Provide the (X, Y) coordinate of the cell's center where the given text is located.  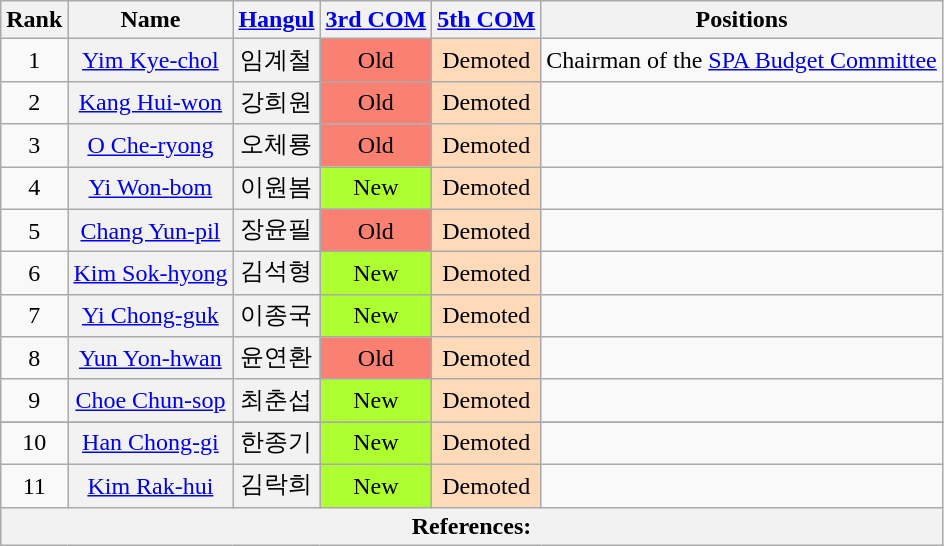
10 (34, 444)
Yi Chong-guk (150, 316)
김락희 (276, 486)
O Che-ryong (150, 146)
3rd COM (376, 20)
6 (34, 274)
1 (34, 60)
Rank (34, 20)
윤연환 (276, 358)
강희원 (276, 102)
5th COM (486, 20)
Kim Rak-hui (150, 486)
Hangul (276, 20)
Chairman of the SPA Budget Committee (742, 60)
Name (150, 20)
Kang Hui-won (150, 102)
Yim Kye-chol (150, 60)
11 (34, 486)
장윤필 (276, 230)
5 (34, 230)
8 (34, 358)
Choe Chun-sop (150, 400)
Han Chong-gi (150, 444)
이원봄 (276, 188)
9 (34, 400)
한종기 (276, 444)
오체룡 (276, 146)
Yi Won-bom (150, 188)
임계철 (276, 60)
7 (34, 316)
Positions (742, 20)
4 (34, 188)
이종국 (276, 316)
2 (34, 102)
최춘섭 (276, 400)
Yun Yon-hwan (150, 358)
김석형 (276, 274)
Chang Yun-pil (150, 230)
Kim Sok-hyong (150, 274)
3 (34, 146)
References: (472, 526)
